Extract the (x, y) coordinate from the center of the cell holding the provided text.  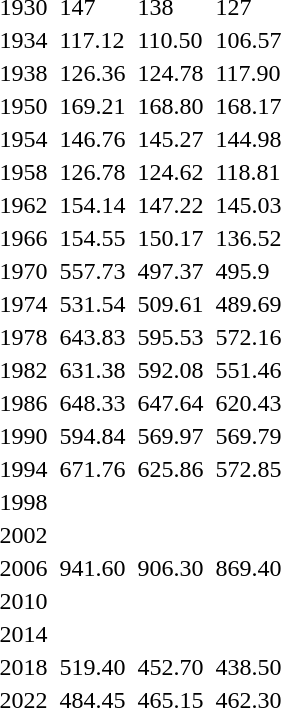
625.86 (170, 469)
145.27 (170, 139)
594.84 (92, 436)
592.08 (170, 370)
168.80 (170, 106)
146.76 (92, 139)
569.97 (170, 436)
452.70 (170, 667)
509.61 (170, 304)
126.78 (92, 172)
110.50 (170, 40)
941.60 (92, 568)
497.37 (170, 271)
519.40 (92, 667)
906.30 (170, 568)
147.22 (170, 205)
117.12 (92, 40)
150.17 (170, 238)
531.54 (92, 304)
124.62 (170, 172)
648.33 (92, 403)
595.53 (170, 337)
126.36 (92, 73)
154.55 (92, 238)
154.14 (92, 205)
124.78 (170, 73)
557.73 (92, 271)
671.76 (92, 469)
169.21 (92, 106)
631.38 (92, 370)
643.83 (92, 337)
647.64 (170, 403)
